Pinpoint the cell where the given text exists, returning its [X, Y] midpoint coordinate. 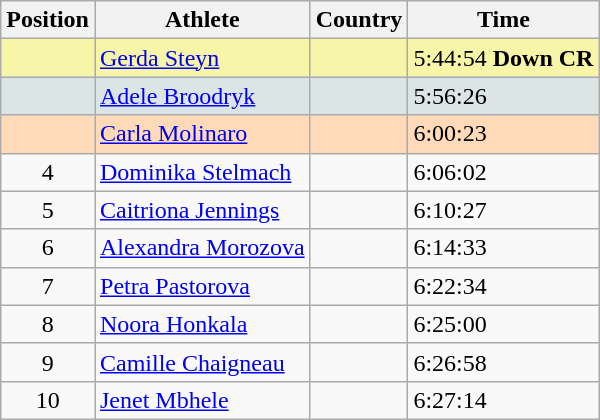
Noora Honkala [202, 324]
6:25:00 [504, 324]
Gerda Steyn [202, 58]
Alexandra Morozova [202, 248]
Time [504, 20]
Caitriona Jennings [202, 210]
Petra Pastorova [202, 286]
Athlete [202, 20]
Country [359, 20]
Camille Chaigneau [202, 362]
6:06:02 [504, 172]
6:26:58 [504, 362]
6:14:33 [504, 248]
5:44:54 Down CR [504, 58]
Carla Molinaro [202, 134]
6:10:27 [504, 210]
6 [48, 248]
6:22:34 [504, 286]
5:56:26 [504, 96]
9 [48, 362]
6:00:23 [504, 134]
7 [48, 286]
6:27:14 [504, 400]
10 [48, 400]
Dominika Stelmach [202, 172]
Position [48, 20]
Adele Broodryk [202, 96]
5 [48, 210]
8 [48, 324]
4 [48, 172]
Jenet Mbhele [202, 400]
